For the text-containing cell, return its midpoint in (x, y) coordinate format. 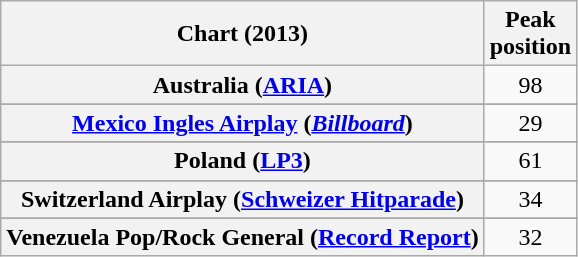
Switzerland Airplay (Schweizer Hitparade) (242, 199)
Peakposition (530, 34)
Chart (2013) (242, 34)
Venezuela Pop/Rock General (Record Report) (242, 237)
Australia (ARIA) (242, 85)
32 (530, 237)
98 (530, 85)
Mexico Ingles Airplay (Billboard) (242, 123)
61 (530, 161)
Poland (LP3) (242, 161)
34 (530, 199)
29 (530, 123)
